Capture the cell that displays the provided text and extract its [x, y] central coordinate. 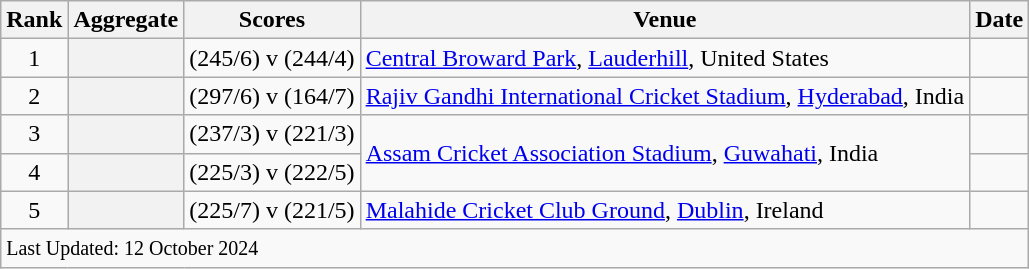
2 [34, 96]
(237/3) v (221/3) [272, 134]
Central Broward Park, Lauderhill, United States [665, 58]
Rank [34, 20]
Rajiv Gandhi International Cricket Stadium, Hyderabad, India [665, 96]
4 [34, 172]
Malahide Cricket Club Ground, Dublin, Ireland [665, 210]
Last Updated: 12 October 2024 [515, 248]
Assam Cricket Association Stadium, Guwahati, India [665, 153]
Venue [665, 20]
3 [34, 134]
5 [34, 210]
(297/6) v (164/7) [272, 96]
Aggregate [126, 20]
1 [34, 58]
Date [1000, 20]
(225/7) v (221/5) [272, 210]
(225/3) v (222/5) [272, 172]
(245/6) v (244/4) [272, 58]
Scores [272, 20]
